Identify which cell holds the provided text, then report its (X, Y) central coordinate. 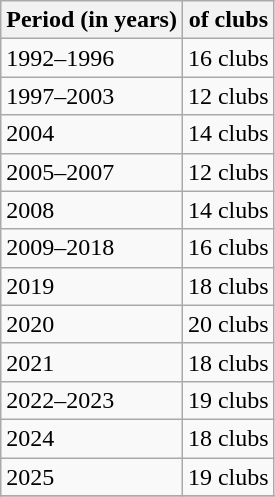
2022–2023 (92, 400)
20 clubs (228, 324)
2008 (92, 210)
of clubs (228, 20)
2005–2007 (92, 172)
1997–2003 (92, 96)
2004 (92, 134)
2024 (92, 438)
2009–2018 (92, 248)
1992–1996 (92, 58)
2025 (92, 477)
2019 (92, 286)
2020 (92, 324)
Period (in years) (92, 20)
2021 (92, 362)
